Provide the [X, Y] coordinate of the cell's center where the given text is located.  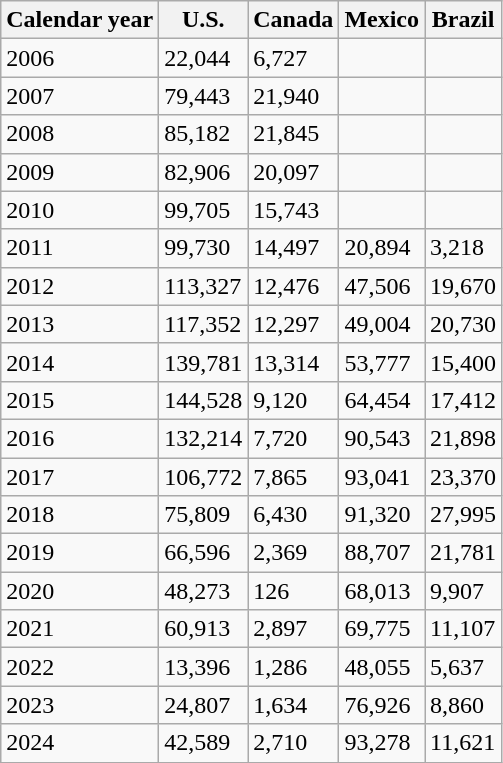
12,297 [294, 324]
76,926 [382, 705]
99,705 [204, 210]
2,369 [294, 553]
8,860 [464, 705]
20,894 [382, 248]
79,443 [204, 96]
24,807 [204, 705]
117,352 [204, 324]
2,710 [294, 743]
60,913 [204, 629]
Mexico [382, 20]
2017 [80, 477]
75,809 [204, 515]
82,906 [204, 172]
17,412 [464, 400]
23,370 [464, 477]
Calendar year [80, 20]
20,097 [294, 172]
2013 [80, 324]
9,907 [464, 591]
2021 [80, 629]
21,781 [464, 553]
2022 [80, 667]
11,621 [464, 743]
2019 [80, 553]
19,670 [464, 286]
5,637 [464, 667]
132,214 [204, 438]
91,320 [382, 515]
126 [294, 591]
90,543 [382, 438]
1,286 [294, 667]
113,327 [204, 286]
85,182 [204, 134]
144,528 [204, 400]
47,506 [382, 286]
69,775 [382, 629]
15,743 [294, 210]
Brazil [464, 20]
49,004 [382, 324]
88,707 [382, 553]
66,596 [204, 553]
42,589 [204, 743]
21,940 [294, 96]
7,865 [294, 477]
9,120 [294, 400]
2007 [80, 96]
U.S. [204, 20]
2014 [80, 362]
2016 [80, 438]
Canada [294, 20]
2006 [80, 58]
2024 [80, 743]
3,218 [464, 248]
15,400 [464, 362]
2018 [80, 515]
2020 [80, 591]
106,772 [204, 477]
2,897 [294, 629]
11,107 [464, 629]
21,845 [294, 134]
2010 [80, 210]
7,720 [294, 438]
48,273 [204, 591]
12,476 [294, 286]
27,995 [464, 515]
21,898 [464, 438]
2012 [80, 286]
22,044 [204, 58]
2023 [80, 705]
2011 [80, 248]
139,781 [204, 362]
6,430 [294, 515]
53,777 [382, 362]
20,730 [464, 324]
48,055 [382, 667]
2008 [80, 134]
68,013 [382, 591]
1,634 [294, 705]
14,497 [294, 248]
64,454 [382, 400]
2009 [80, 172]
2015 [80, 400]
93,278 [382, 743]
93,041 [382, 477]
99,730 [204, 248]
6,727 [294, 58]
13,396 [204, 667]
13,314 [294, 362]
